Return [X, Y] of the center of cell containing provided text 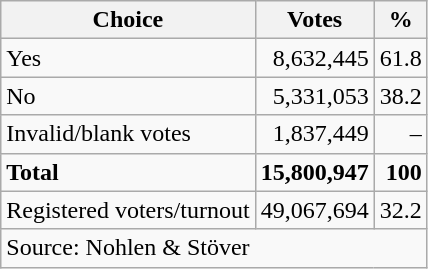
Invalid/blank votes [128, 134]
Votes [314, 20]
– [400, 134]
Source: Nohlen & Stöver [214, 248]
Total [128, 172]
49,067,694 [314, 210]
1,837,449 [314, 134]
% [400, 20]
Choice [128, 20]
Registered voters/turnout [128, 210]
No [128, 96]
15,800,947 [314, 172]
100 [400, 172]
32.2 [400, 210]
Yes [128, 58]
5,331,053 [314, 96]
8,632,445 [314, 58]
38.2 [400, 96]
61.8 [400, 58]
